Detect which cell encompasses the target text, then output its (x, y) center coordinate. 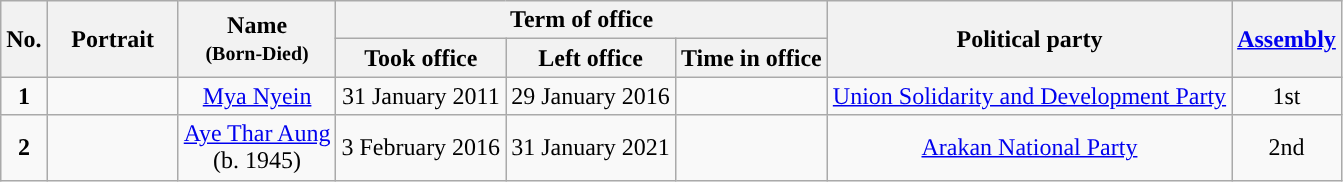
Portrait (112, 39)
Time in office (751, 58)
Assembly (1287, 39)
Arakan National Party (1029, 148)
Left office (591, 58)
31 January 2011 (421, 96)
Name(Born-Died) (257, 39)
2 (24, 148)
No. (24, 39)
Mya Nyein (257, 96)
Aye Thar Aung (b. 1945) (257, 148)
3 February 2016 (421, 148)
1 (24, 96)
2nd (1287, 148)
Term of office (582, 20)
Took office (421, 58)
Political party (1029, 39)
31 January 2021 (591, 148)
29 January 2016 (591, 96)
1st (1287, 96)
Union Solidarity and Development Party (1029, 96)
